Identify which cell holds the provided text, then report its (x, y) central coordinate. 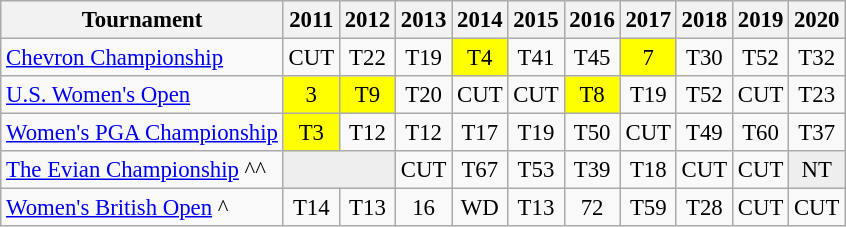
T14 (311, 208)
T22 (367, 58)
The Evian Championship ^^ (142, 170)
T41 (536, 58)
T8 (592, 95)
T60 (760, 133)
T50 (592, 133)
2011 (311, 20)
Women's British Open ^ (142, 208)
T23 (817, 95)
2018 (704, 20)
T17 (480, 133)
2016 (592, 20)
7 (648, 58)
Tournament (142, 20)
T67 (480, 170)
T30 (704, 58)
Chevron Championship (142, 58)
T39 (592, 170)
2014 (480, 20)
T53 (536, 170)
T18 (648, 170)
T49 (704, 133)
T45 (592, 58)
2020 (817, 20)
NT (817, 170)
U.S. Women's Open (142, 95)
T3 (311, 133)
T59 (648, 208)
2015 (536, 20)
WD (480, 208)
T37 (817, 133)
T4 (480, 58)
T32 (817, 58)
3 (311, 95)
Women's PGA Championship (142, 133)
2019 (760, 20)
72 (592, 208)
T28 (704, 208)
T20 (424, 95)
2017 (648, 20)
2012 (367, 20)
2013 (424, 20)
T9 (367, 95)
16 (424, 208)
